Return the [x, y] coordinate for the center point of the cell that contains the specified text.  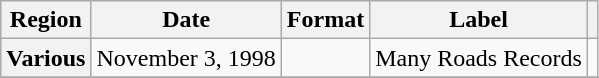
Format [325, 20]
November 3, 1998 [186, 58]
Label [479, 20]
Region [46, 20]
Many Roads Records [479, 58]
Date [186, 20]
Various [46, 58]
